Pinpoint the cell where the given text exists, returning its [X, Y] midpoint coordinate. 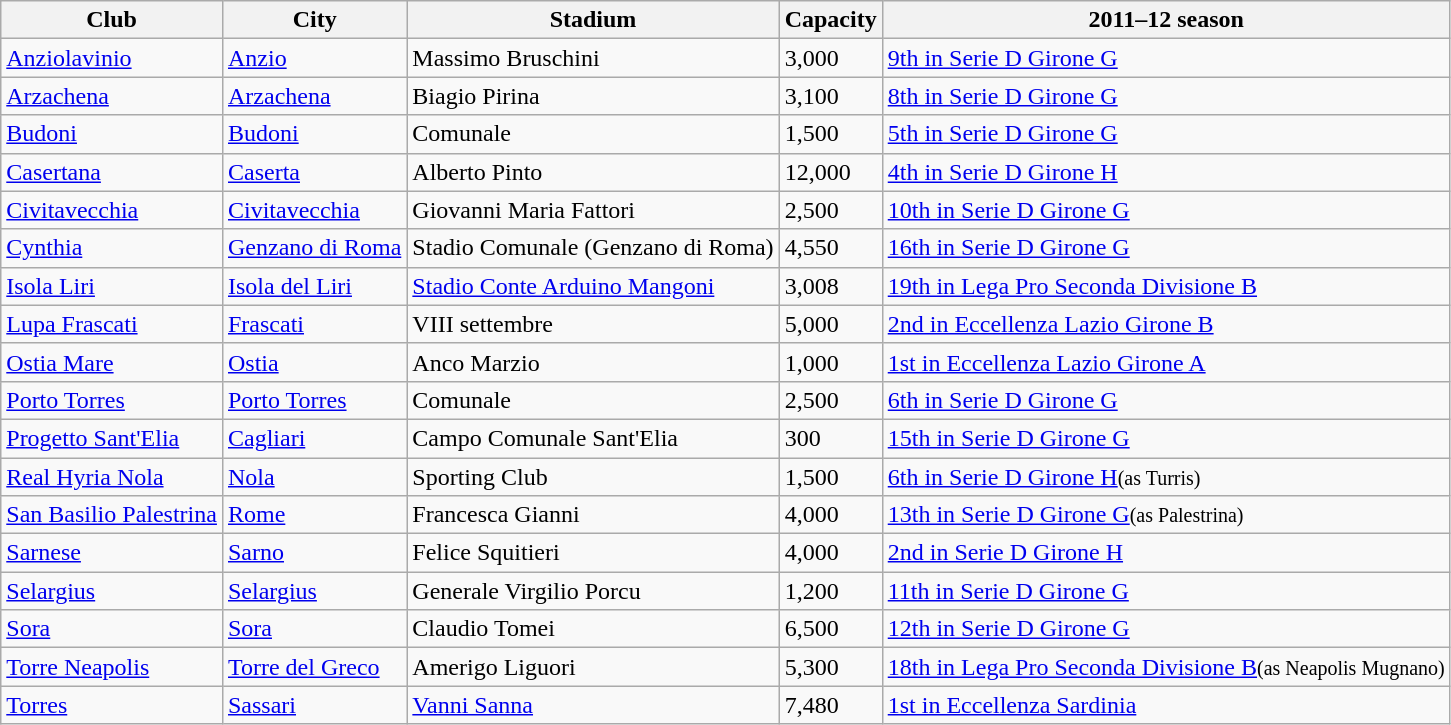
4th in Serie D Girone H [1166, 172]
San Basilio Palestrina [112, 515]
Francesca Gianni [593, 515]
1st in Eccellenza Sardinia [1166, 705]
5,300 [830, 667]
6th in Serie D Girone G [1166, 400]
16th in Serie D Girone G [1166, 248]
7,480 [830, 705]
19th in Lega Pro Seconda Divisione B [1166, 286]
300 [830, 438]
Progetto Sant'Elia [112, 438]
1,000 [830, 362]
Caserta [314, 172]
6th in Serie D Girone H(as Turris) [1166, 477]
13th in Serie D Girone G(as Palestrina) [1166, 515]
Stadio Comunale (Genzano di Roma) [593, 248]
2011–12 season [1166, 20]
Campo Comunale Sant'Elia [593, 438]
Torres [112, 705]
18th in Lega Pro Seconda Divisione B(as Neapolis Mugnano) [1166, 667]
Ostia Mare [112, 362]
Lupa Frascati [112, 324]
4,550 [830, 248]
Stadio Conte Arduino Mangoni [593, 286]
City [314, 20]
2nd in Eccellenza Lazio Girone B [1166, 324]
Real Hyria Nola [112, 477]
12th in Serie D Girone G [1166, 629]
Anco Marzio [593, 362]
Cagliari [314, 438]
10th in Serie D Girone G [1166, 210]
Rome [314, 515]
Club [112, 20]
Sporting Club [593, 477]
Giovanni Maria Fattori [593, 210]
Isola Liri [112, 286]
12,000 [830, 172]
Stadium [593, 20]
6,500 [830, 629]
8th in Serie D Girone G [1166, 96]
1,200 [830, 591]
Biagio Pirina [593, 96]
Sarno [314, 553]
Massimo Bruschini [593, 58]
Sassari [314, 705]
11th in Serie D Girone G [1166, 591]
Cynthia [112, 248]
3,100 [830, 96]
Sarnese [112, 553]
9th in Serie D Girone G [1166, 58]
2nd in Serie D Girone H [1166, 553]
Capacity [830, 20]
Claudio Tomei [593, 629]
3,000 [830, 58]
5,000 [830, 324]
Torre del Greco [314, 667]
Generale Virgilio Porcu [593, 591]
Anzio [314, 58]
Anziolavinio [112, 58]
15th in Serie D Girone G [1166, 438]
VIII settembre [593, 324]
Frascati [314, 324]
5th in Serie D Girone G [1166, 134]
Genzano di Roma [314, 248]
Nola [314, 477]
Torre Neapolis [112, 667]
Felice Squitieri [593, 553]
Amerigo Liguori [593, 667]
Ostia [314, 362]
Isola del Liri [314, 286]
Casertana [112, 172]
Alberto Pinto [593, 172]
Vanni Sanna [593, 705]
3,008 [830, 286]
1st in Eccellenza Lazio Girone A [1166, 362]
